Detect which cell encompasses the target text, then output its [x, y] center coordinate. 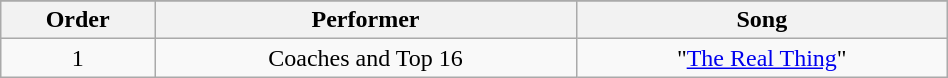
Order [78, 20]
Performer [366, 20]
Song [762, 20]
Coaches and Top 16 [366, 58]
1 [78, 58]
"The Real Thing" [762, 58]
